Provide the [x, y] coordinate of the cell's center where the given text is located.  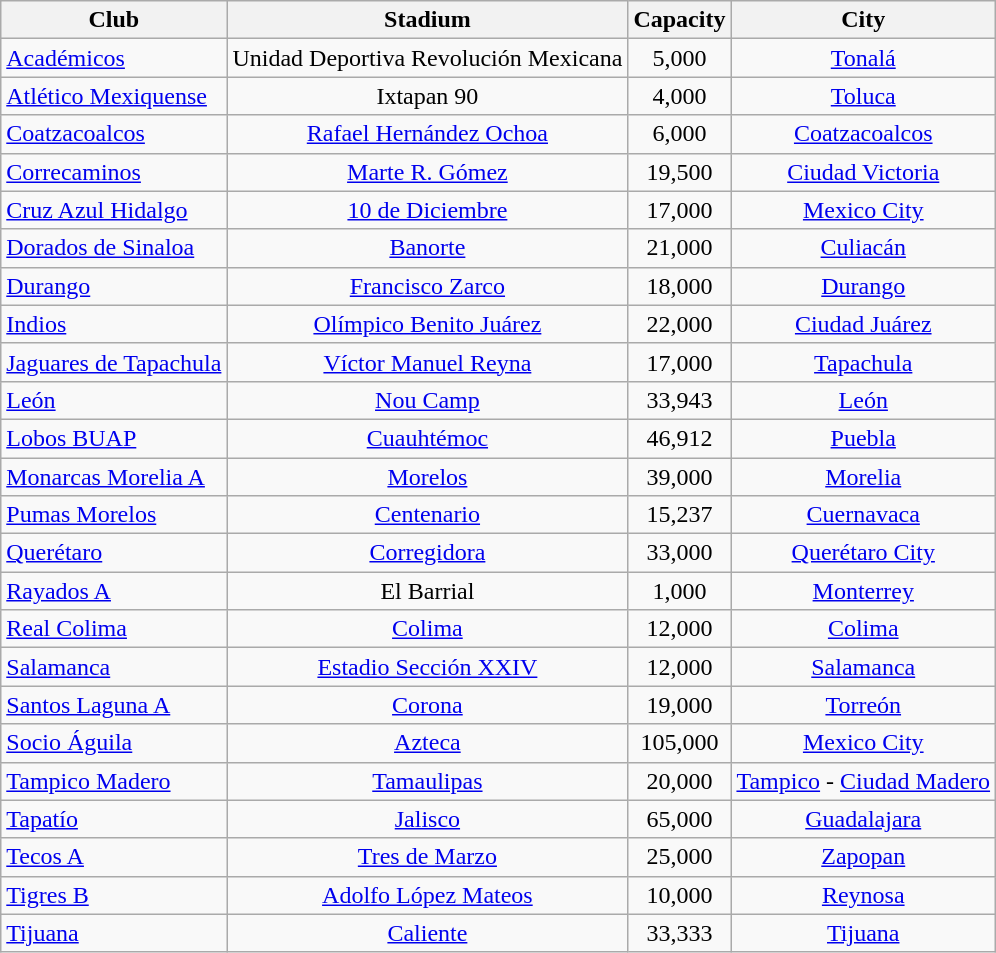
Tampico Madero [114, 781]
10 de Diciembre [428, 210]
20,000 [680, 781]
Morelos [428, 477]
Tapachula [864, 362]
Monarcas Morelia A [114, 477]
Corregidora [428, 553]
Unidad Deportiva Revolución Mexicana [428, 58]
Rayados A [114, 591]
Morelia [864, 477]
1,000 [680, 591]
33,000 [680, 553]
39,000 [680, 477]
25,000 [680, 857]
Toluca [864, 96]
15,237 [680, 515]
Nou Camp [428, 400]
Zapopan [864, 857]
Tonalá [864, 58]
Estadio Sección XXIV [428, 667]
Tigres B [114, 895]
Corona [428, 705]
4,000 [680, 96]
Cuauhtémoc [428, 438]
Torreón [864, 705]
105,000 [680, 743]
Rafael Hernández Ochoa [428, 134]
Banorte [428, 248]
Monterrey [864, 591]
Stadium [428, 20]
Adolfo López Mateos [428, 895]
Académicos [114, 58]
Víctor Manuel Reyna [428, 362]
Ixtapan 90 [428, 96]
46,912 [680, 438]
Guadalajara [864, 819]
Jalisco [428, 819]
Ciudad Victoria [864, 172]
65,000 [680, 819]
18,000 [680, 286]
Jaguares de Tapachula [114, 362]
21,000 [680, 248]
Caliente [428, 933]
Querétaro City [864, 553]
Santos Laguna A [114, 705]
Francisco Zarco [428, 286]
Ciudad Juárez [864, 324]
33,333 [680, 933]
City [864, 20]
Querétaro [114, 553]
Cruz Azul Hidalgo [114, 210]
Puebla [864, 438]
Tapatío [114, 819]
Pumas Morelos [114, 515]
22,000 [680, 324]
Indios [114, 324]
Reynosa [864, 895]
Lobos BUAP [114, 438]
Club [114, 20]
Cuernavaca [864, 515]
Tecos A [114, 857]
5,000 [680, 58]
Marte R. Gómez [428, 172]
El Barrial [428, 591]
Dorados de Sinaloa [114, 248]
Tres de Marzo [428, 857]
Tamaulipas [428, 781]
6,000 [680, 134]
Azteca [428, 743]
Socio Águila [114, 743]
Atlético Mexiquense [114, 96]
Centenario [428, 515]
19,000 [680, 705]
10,000 [680, 895]
Olímpico Benito Juárez [428, 324]
33,943 [680, 400]
Capacity [680, 20]
Tampico - Ciudad Madero [864, 781]
19,500 [680, 172]
Correcaminos [114, 172]
Culiacán [864, 248]
Real Colima [114, 629]
